Search for the cell housing the specified text and yield its (x, y) center coordinate. 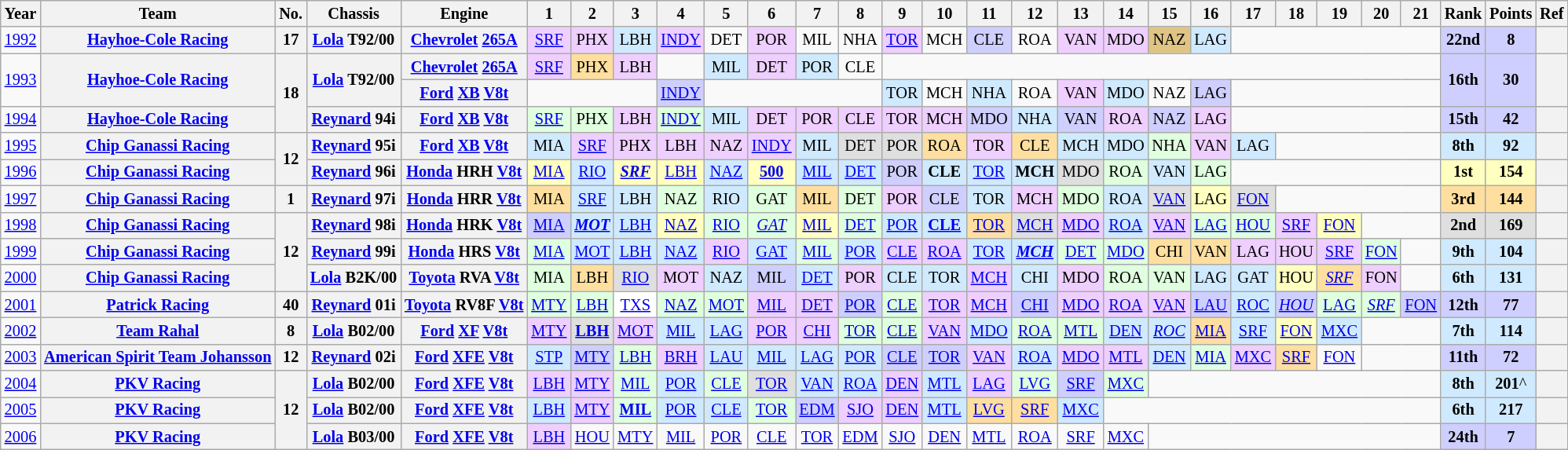
2004 (20, 384)
3rd (1463, 199)
24th (1463, 437)
30 (1511, 80)
11 (988, 13)
Reynard 01i (354, 305)
6 (771, 13)
Rank (1463, 13)
201^ (1511, 384)
15 (1169, 13)
92 (1511, 146)
72 (1511, 357)
Reynard 97i (354, 199)
16 (1211, 13)
4 (680, 13)
Reynard 02i (354, 357)
1995 (20, 146)
2003 (20, 357)
9 (902, 13)
Chassis (354, 13)
Patrick Racing (157, 305)
Reynard 95i (354, 146)
1999 (20, 251)
Ford XF V8t (463, 331)
15th (1463, 119)
2002 (20, 331)
9th (1463, 251)
13 (1081, 13)
1st (1463, 172)
1992 (20, 40)
Reynard 96i (354, 172)
21 (1420, 13)
Lola B03/00 (354, 437)
3 (635, 13)
20 (1381, 13)
2nd (1463, 225)
2005 (20, 410)
2000 (20, 278)
5 (726, 13)
114 (1511, 331)
Toyota RV8F V8t (463, 305)
Honda HRH V8t (463, 172)
1993 (20, 80)
77 (1511, 305)
2001 (20, 305)
TXS (635, 305)
American Spirit Team Johansson (157, 357)
Team (157, 13)
16th (1463, 80)
169 (1511, 225)
2 (592, 13)
1996 (20, 172)
Honda HRS V8t (463, 251)
7th (1463, 331)
Reynard 94i (354, 119)
14 (1125, 13)
Honda HRK V8t (463, 225)
Lola B2K/00 (354, 278)
500 (771, 172)
22nd (1463, 40)
144 (1511, 199)
BRH (680, 357)
Reynard 98i (354, 225)
STP (548, 357)
Team Rahal (157, 331)
40 (291, 305)
1994 (20, 119)
1998 (20, 225)
No. (291, 13)
2006 (20, 437)
Engine (463, 13)
Honda HRR V8t (463, 199)
42 (1511, 119)
Toyota RVA V8t (463, 278)
154 (1511, 172)
19 (1339, 13)
1997 (20, 199)
Year (20, 13)
Ref (1552, 13)
Points (1511, 13)
11th (1463, 357)
131 (1511, 278)
10 (944, 13)
104 (1511, 251)
12th (1463, 305)
217 (1511, 410)
Reynard 99i (354, 251)
